Return (X, Y) of the center of cell containing provided text 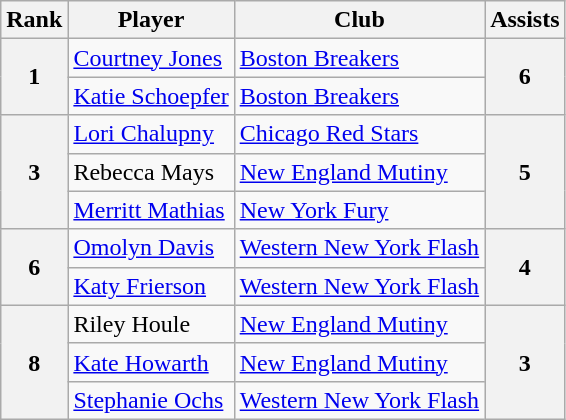
Rebecca Mays (151, 172)
Assists (525, 20)
Courtney Jones (151, 58)
Stephanie Ochs (151, 400)
Katie Schoepfer (151, 96)
Chicago Red Stars (359, 134)
Katy Frierson (151, 286)
5 (525, 172)
Player (151, 20)
New York Fury (359, 210)
Riley Houle (151, 324)
Merritt Mathias (151, 210)
Kate Howarth (151, 362)
1 (34, 77)
Club (359, 20)
4 (525, 267)
8 (34, 362)
Rank (34, 20)
Lori Chalupny (151, 134)
Omolyn Davis (151, 248)
